Extract the [X, Y] coordinate from the center of the cell holding the provided text.  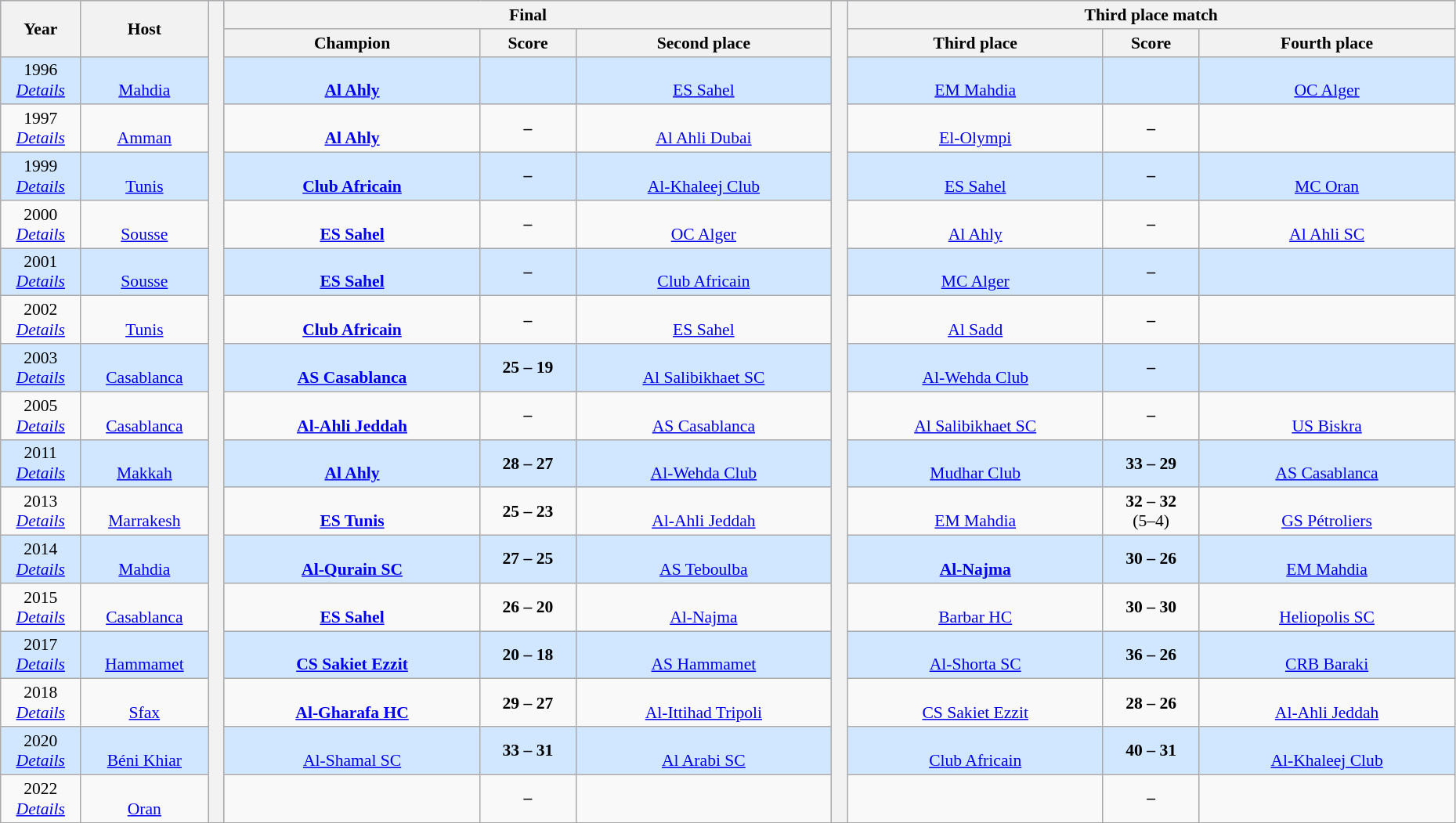
ES Tunis [352, 512]
25 – 19 [528, 368]
Barbar HC [975, 608]
Al-Shorta SC [975, 655]
2000Details [41, 224]
CRB Baraki [1327, 655]
33 – 31 [528, 750]
1999Details [41, 177]
1997Details [41, 128]
29 – 27 [528, 703]
Mudhar Club [975, 464]
32 – 32 (5–4) [1151, 512]
Third place match [1151, 15]
25 – 23 [528, 512]
27 – 25 [528, 559]
2013Details [41, 512]
Second place [703, 43]
2015Details [41, 608]
28 – 27 [528, 464]
Heliopolis SC [1327, 608]
AS Hammamet [703, 655]
2017Details [41, 655]
2020Details [41, 750]
Al-Shamal SC [352, 750]
US Biskra [1327, 415]
El-Olympi [975, 128]
40 – 31 [1151, 750]
AS Teboulba [703, 559]
2011Details [41, 464]
30 – 30 [1151, 608]
28 – 26 [1151, 703]
Third place [975, 43]
1996Details [41, 80]
Host [144, 28]
Amman [144, 128]
2005Details [41, 415]
Al Ahli Dubai [703, 128]
Al-Qurain SC [352, 559]
Final [528, 15]
Fourth place [1327, 43]
Al Ahli SC [1327, 224]
GS Pétroliers [1327, 512]
2014Details [41, 559]
Oran [144, 799]
Al Sadd [975, 319]
Champion [352, 43]
2018Details [41, 703]
Year [41, 28]
Al-Ittihad Tripoli [703, 703]
20 – 18 [528, 655]
Sfax [144, 703]
MC Oran [1327, 177]
Al-Gharafa HC [352, 703]
Makkah [144, 464]
2002Details [41, 319]
MC Alger [975, 273]
2003Details [41, 368]
26 – 20 [528, 608]
36 – 26 [1151, 655]
Marrakesh [144, 512]
Béni Khiar [144, 750]
33 – 29 [1151, 464]
30 – 26 [1151, 559]
2022Details [41, 799]
2001Details [41, 273]
Hammamet [144, 655]
Al Arabi SC [703, 750]
